Output the (X, Y) coordinate of the center of the cell containing the given text.  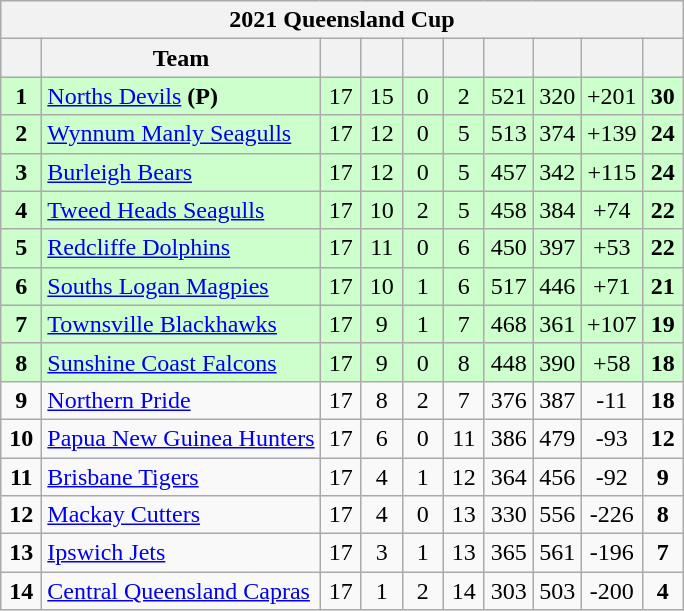
330 (508, 515)
Team (181, 58)
446 (558, 286)
390 (558, 362)
479 (558, 438)
Wynnum Manly Seagulls (181, 134)
2021 Queensland Cup (342, 20)
364 (508, 477)
+58 (612, 362)
Tweed Heads Seagulls (181, 210)
456 (558, 477)
374 (558, 134)
+139 (612, 134)
376 (508, 400)
361 (558, 324)
503 (558, 591)
Redcliffe Dolphins (181, 248)
15 (382, 96)
521 (508, 96)
513 (508, 134)
+107 (612, 324)
320 (558, 96)
+53 (612, 248)
+74 (612, 210)
+115 (612, 172)
Brisbane Tigers (181, 477)
561 (558, 553)
Townsville Blackhawks (181, 324)
Northern Pride (181, 400)
397 (558, 248)
19 (662, 324)
303 (508, 591)
+71 (612, 286)
Sunshine Coast Falcons (181, 362)
-92 (612, 477)
Norths Devils (P) (181, 96)
Mackay Cutters (181, 515)
-11 (612, 400)
458 (508, 210)
-93 (612, 438)
517 (508, 286)
457 (508, 172)
450 (508, 248)
384 (558, 210)
-196 (612, 553)
386 (508, 438)
Ipswich Jets (181, 553)
468 (508, 324)
Central Queensland Capras (181, 591)
+201 (612, 96)
-226 (612, 515)
556 (558, 515)
Souths Logan Magpies (181, 286)
Burleigh Bears (181, 172)
Papua New Guinea Hunters (181, 438)
342 (558, 172)
448 (508, 362)
-200 (612, 591)
387 (558, 400)
365 (508, 553)
30 (662, 96)
21 (662, 286)
